Determine the [x, y] coordinate at the center of the cell enclosing the given text.  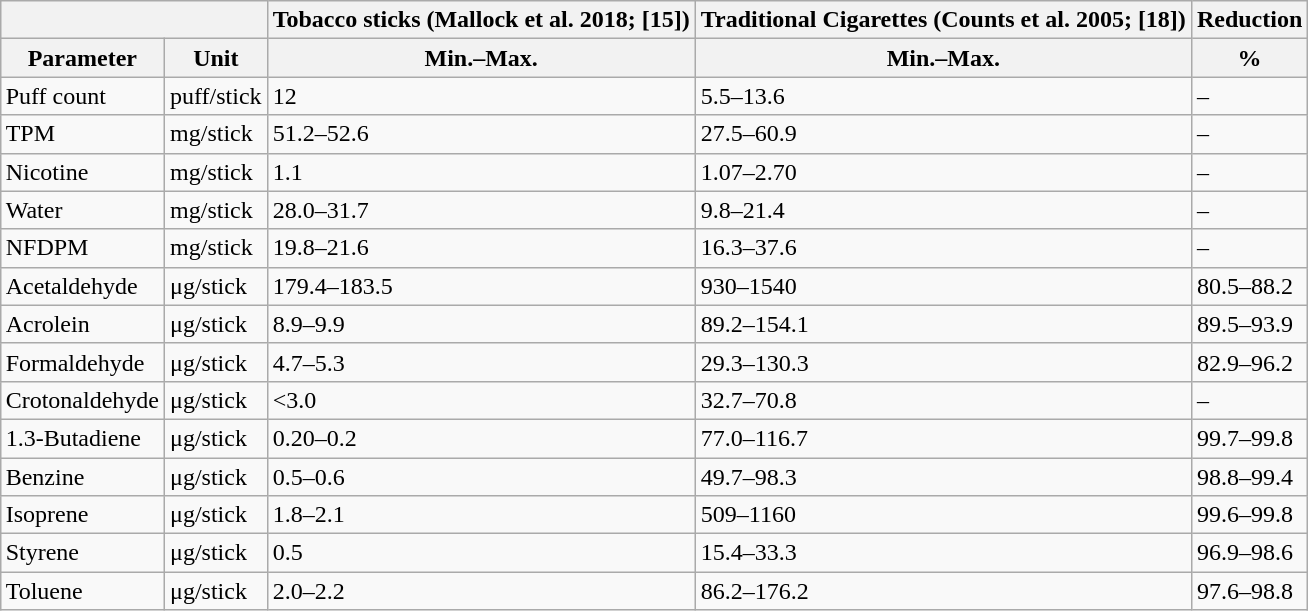
NFDPM [82, 248]
Acrolein [82, 324]
509–1160 [943, 515]
Water [82, 210]
Isoprene [82, 515]
19.8–21.6 [481, 248]
1.8–2.1 [481, 515]
99.7–99.8 [1249, 438]
82.9–96.2 [1249, 362]
9.8–21.4 [943, 210]
Reduction [1249, 20]
Toluene [82, 591]
28.0–31.7 [481, 210]
89.5–93.9 [1249, 324]
Nicotine [82, 172]
1.3-Butadiene [82, 438]
4.7–5.3 [481, 362]
Puff count [82, 96]
51.2–52.6 [481, 134]
86.2–176.2 [943, 591]
12 [481, 96]
Traditional Cigarettes (Counts et al. 2005; [18]) [943, 20]
Acetaldehyde [82, 286]
80.5–88.2 [1249, 286]
89.2–154.1 [943, 324]
1.07–2.70 [943, 172]
5.5–13.6 [943, 96]
Unit [216, 58]
Crotonaldehyde [82, 400]
29.3–130.3 [943, 362]
0.5 [481, 553]
77.0–116.7 [943, 438]
49.7–98.3 [943, 477]
8.9–9.9 [481, 324]
Formaldehyde [82, 362]
16.3–37.6 [943, 248]
27.5–60.9 [943, 134]
99.6–99.8 [1249, 515]
2.0–2.2 [481, 591]
98.8–99.4 [1249, 477]
% [1249, 58]
Benzine [82, 477]
Parameter [82, 58]
0.20–0.2 [481, 438]
32.7–70.8 [943, 400]
puff/stick [216, 96]
Tobacco sticks (Mallock et al. 2018; [15]) [481, 20]
TPM [82, 134]
<3.0 [481, 400]
96.9–98.6 [1249, 553]
1.1 [481, 172]
930–1540 [943, 286]
Styrene [82, 553]
97.6–98.8 [1249, 591]
0.5–0.6 [481, 477]
179.4–183.5 [481, 286]
15.4–33.3 [943, 553]
